Locate the cell with the specified text and output its [x, y] center coordinate. 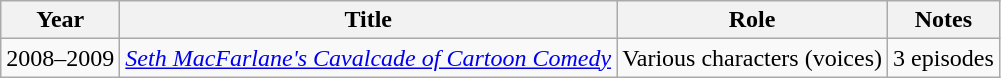
Role [752, 20]
Various characters (voices) [752, 58]
Title [368, 20]
3 episodes [944, 58]
Notes [944, 20]
2008–2009 [60, 58]
Seth MacFarlane's Cavalcade of Cartoon Comedy [368, 58]
Year [60, 20]
